Identify which cell holds the provided text, then report its [x, y] central coordinate. 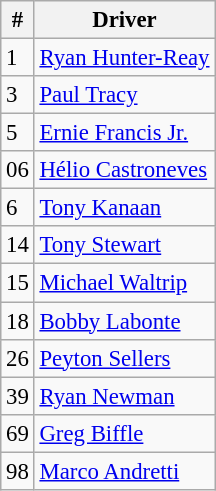
Tony Kanaan [124, 208]
Bobby Labonte [124, 321]
18 [18, 321]
Ryan Newman [124, 396]
06 [18, 170]
6 [18, 208]
Paul Tracy [124, 95]
5 [18, 133]
Hélio Castroneves [124, 170]
69 [18, 433]
Tony Stewart [124, 245]
Ryan Hunter-Reay [124, 58]
Ernie Francis Jr. [124, 133]
39 [18, 396]
26 [18, 358]
Marco Andretti [124, 471]
# [18, 20]
Peyton Sellers [124, 358]
Greg Biffle [124, 433]
Michael Waltrip [124, 283]
3 [18, 95]
Driver [124, 20]
14 [18, 245]
1 [18, 58]
98 [18, 471]
15 [18, 283]
